Scan for the cell matching the given text and deliver its [x, y] coordinate at center. 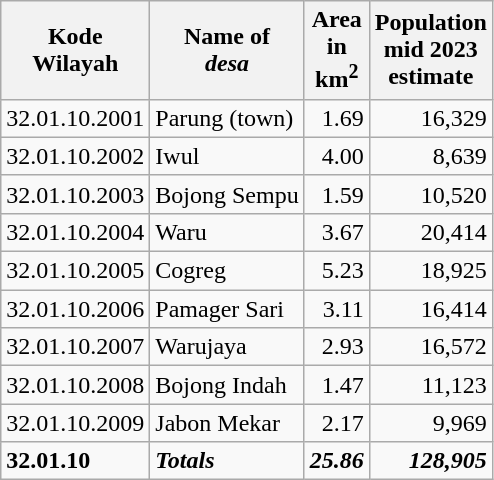
32.01.10.2001 [76, 118]
1.47 [336, 385]
9,969 [430, 423]
3.11 [336, 309]
32.01.10.2008 [76, 385]
32.01.10.2003 [76, 194]
Cogreg [227, 271]
10,520 [430, 194]
Bojong Indah [227, 385]
1.69 [336, 118]
Waru [227, 232]
1.59 [336, 194]
16,572 [430, 347]
3.67 [336, 232]
32.01.10.2009 [76, 423]
Parung (town) [227, 118]
Jabon Mekar [227, 423]
8,639 [430, 156]
Populationmid 2023estimate [430, 50]
32.01.10 [76, 461]
32.01.10.2005 [76, 271]
Area in km2 [336, 50]
11,123 [430, 385]
20,414 [430, 232]
5.23 [336, 271]
128,905 [430, 461]
Bojong Sempu [227, 194]
18,925 [430, 271]
Totals [227, 461]
2.93 [336, 347]
32.01.10.2002 [76, 156]
25.86 [336, 461]
2.17 [336, 423]
Iwul [227, 156]
32.01.10.2006 [76, 309]
32.01.10.2007 [76, 347]
Name of desa [227, 50]
32.01.10.2004 [76, 232]
16,414 [430, 309]
4.00 [336, 156]
Kode Wilayah [76, 50]
Warujaya [227, 347]
Pamager Sari [227, 309]
16,329 [430, 118]
